Provide the [X, Y] coordinate of the cell's center where the given text is located.  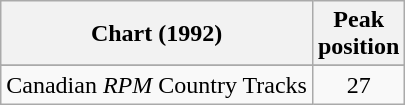
27 [358, 85]
Chart (1992) [157, 34]
Peakposition [358, 34]
Canadian RPM Country Tracks [157, 85]
